Scan for the cell matching the given text and deliver its (x, y) coordinate at center. 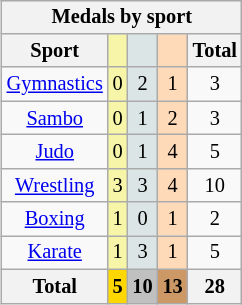
Gymnastics (55, 84)
13 (173, 286)
Medals by sport (122, 17)
Sport (55, 51)
28 (215, 286)
Wrestling (55, 185)
Karate (55, 253)
Boxing (55, 219)
Sambo (55, 118)
Judo (55, 152)
